Detect which cell encompasses the target text, then output its (x, y) center coordinate. 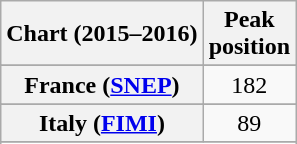
89 (249, 123)
Italy (FIMI) (102, 123)
France (SNEP) (102, 85)
Chart (2015–2016) (102, 34)
Peakposition (249, 34)
182 (249, 85)
